Return [x, y] of the center of cell containing provided text 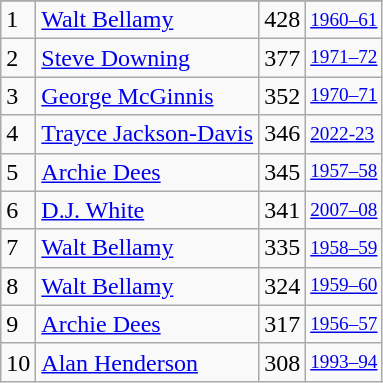
Steve Downing [148, 58]
1959–60 [344, 286]
335 [282, 248]
1958–59 [344, 248]
1960–61 [344, 20]
352 [282, 96]
3 [18, 96]
D.J. White [148, 210]
Trayce Jackson-Davis [148, 134]
6 [18, 210]
4 [18, 134]
George McGinnis [148, 96]
428 [282, 20]
1957–58 [344, 172]
1 [18, 20]
308 [282, 362]
1971–72 [344, 58]
5 [18, 172]
324 [282, 286]
377 [282, 58]
10 [18, 362]
2022-23 [344, 134]
2007–08 [344, 210]
1956–57 [344, 324]
346 [282, 134]
9 [18, 324]
Alan Henderson [148, 362]
7 [18, 248]
317 [282, 324]
8 [18, 286]
2 [18, 58]
1993–94 [344, 362]
345 [282, 172]
341 [282, 210]
1970–71 [344, 96]
